Search for the cell housing the specified text and yield its (X, Y) center coordinate. 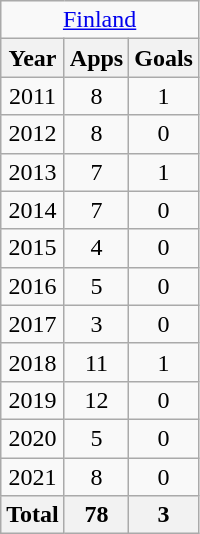
2018 (33, 362)
2020 (33, 438)
Year (33, 58)
2015 (33, 248)
12 (96, 400)
2012 (33, 134)
2021 (33, 477)
2013 (33, 172)
Finland (100, 20)
Total (33, 515)
78 (96, 515)
2016 (33, 286)
Goals (164, 58)
2017 (33, 324)
2014 (33, 210)
Apps (96, 58)
4 (96, 248)
2011 (33, 96)
2019 (33, 400)
11 (96, 362)
